Output the [x, y] coordinate of the center of the cell containing the given text.  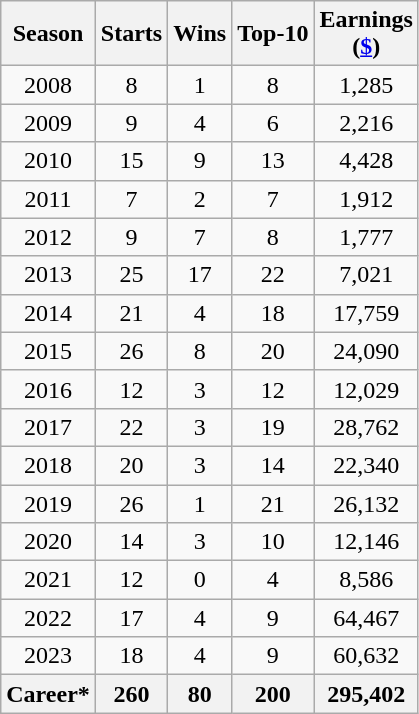
260 [131, 694]
Starts [131, 34]
2017 [48, 427]
2015 [48, 351]
26,132 [366, 503]
6 [273, 123]
2009 [48, 123]
2018 [48, 465]
2012 [48, 237]
2 [200, 199]
295,402 [366, 694]
10 [273, 542]
25 [131, 275]
200 [273, 694]
7,021 [366, 275]
2021 [48, 580]
0 [200, 580]
80 [200, 694]
2022 [48, 618]
13 [273, 161]
1,285 [366, 85]
2014 [48, 313]
2011 [48, 199]
28,762 [366, 427]
15 [131, 161]
4,428 [366, 161]
Season [48, 34]
24,090 [366, 351]
60,632 [366, 656]
2019 [48, 503]
2013 [48, 275]
2008 [48, 85]
8,586 [366, 580]
2010 [48, 161]
12,146 [366, 542]
22,340 [366, 465]
Wins [200, 34]
17,759 [366, 313]
Career* [48, 694]
1,912 [366, 199]
Top-10 [273, 34]
1,777 [366, 237]
Earnings($) [366, 34]
2016 [48, 389]
64,467 [366, 618]
2023 [48, 656]
19 [273, 427]
12,029 [366, 389]
2020 [48, 542]
2,216 [366, 123]
